Return the [X, Y] coordinate for the center point of the cell that contains the specified text.  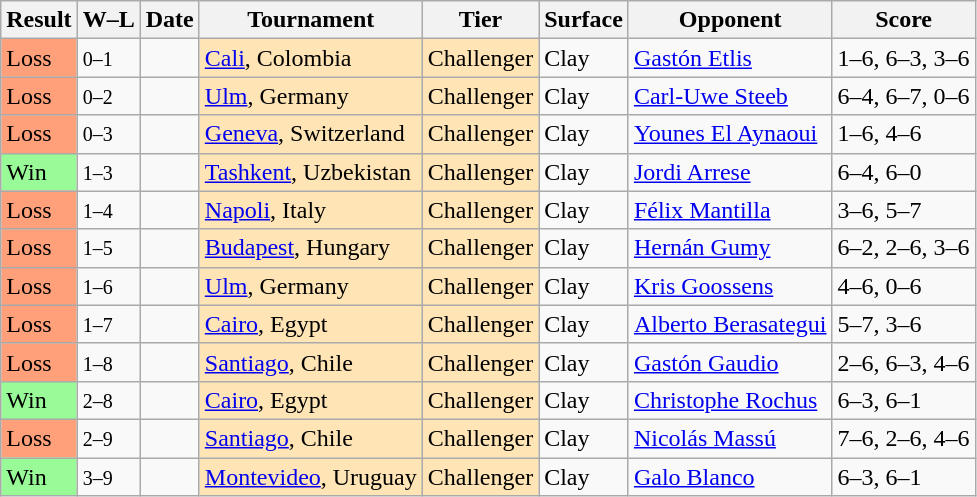
0–1 [108, 58]
Nicolás Massú [730, 438]
Budapest, Hungary [310, 248]
Alberto Berasategui [730, 324]
Galo Blanco [730, 477]
0–2 [108, 96]
1–7 [108, 324]
Tournament [310, 20]
2–6, 6–3, 4–6 [904, 362]
7–6, 2–6, 4–6 [904, 438]
Surface [584, 20]
Date [170, 20]
6–4, 6–7, 0–6 [904, 96]
Kris Goossens [730, 286]
Napoli, Italy [310, 210]
5–7, 3–6 [904, 324]
Hernán Gumy [730, 248]
6–4, 6–0 [904, 172]
Opponent [730, 20]
1–6, 4–6 [904, 134]
Cali, Colombia [310, 58]
3–9 [108, 477]
1–6, 6–3, 3–6 [904, 58]
4–6, 0–6 [904, 286]
2–9 [108, 438]
Tier [480, 20]
0–3 [108, 134]
Tashkent, Uzbekistan [310, 172]
1–8 [108, 362]
3–6, 5–7 [904, 210]
2–8 [108, 400]
Gastón Etlis [730, 58]
Score [904, 20]
1–5 [108, 248]
1–3 [108, 172]
Carl-Uwe Steeb [730, 96]
Christophe Rochus [730, 400]
Younes El Aynaoui [730, 134]
Jordi Arrese [730, 172]
Geneva, Switzerland [310, 134]
Result [39, 20]
Gastón Gaudio [730, 362]
6–2, 2–6, 3–6 [904, 248]
1–6 [108, 286]
W–L [108, 20]
1–4 [108, 210]
Montevideo, Uruguay [310, 477]
Félix Mantilla [730, 210]
